Search for the cell housing the specified text and yield its [x, y] center coordinate. 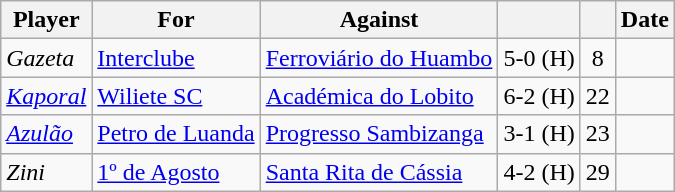
29 [598, 172]
Santa Rita de Cássia [379, 172]
3-1 (H) [539, 134]
Wiliete SC [176, 96]
4-2 (H) [539, 172]
22 [598, 96]
Azulão [46, 134]
Date [644, 20]
Zini [46, 172]
Kaporal [46, 96]
8 [598, 58]
Ferroviário do Huambo [379, 58]
Progresso Sambizanga [379, 134]
Interclube [176, 58]
Petro de Luanda [176, 134]
Player [46, 20]
6-2 (H) [539, 96]
5-0 (H) [539, 58]
For [176, 20]
1º de Agosto [176, 172]
Gazeta [46, 58]
23 [598, 134]
Académica do Lobito [379, 96]
Against [379, 20]
